Provide the (x, y) coordinate of the cell's center where the given text is located.  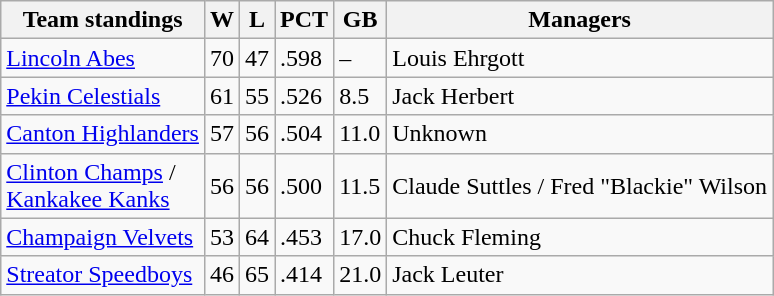
Streator Speedboys (103, 275)
.414 (304, 275)
– (360, 58)
Claude Suttles / Fred "Blackie" Wilson (580, 186)
61 (222, 96)
.526 (304, 96)
70 (222, 58)
65 (258, 275)
46 (222, 275)
55 (258, 96)
8.5 (360, 96)
21.0 (360, 275)
Team standings (103, 20)
.504 (304, 134)
47 (258, 58)
W (222, 20)
57 (222, 134)
Louis Ehrgott (580, 58)
11.5 (360, 186)
L (258, 20)
Lincoln Abes (103, 58)
11.0 (360, 134)
Pekin Celestials (103, 96)
Unknown (580, 134)
GB (360, 20)
Jack Herbert (580, 96)
Clinton Champs / Kankakee Kanks (103, 186)
Managers (580, 20)
Jack Leuter (580, 275)
Chuck Fleming (580, 237)
53 (222, 237)
Champaign Velvets (103, 237)
.500 (304, 186)
17.0 (360, 237)
.453 (304, 237)
.598 (304, 58)
64 (258, 237)
Canton Highlanders (103, 134)
PCT (304, 20)
